For the text-containing cell, return its midpoint in (x, y) coordinate format. 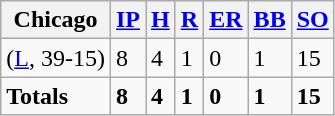
SO (312, 20)
IP (128, 20)
BB (270, 20)
ER (226, 20)
R (189, 20)
(L, 39-15) (56, 58)
Totals (56, 96)
H (161, 20)
Chicago (56, 20)
